Capture the cell that displays the provided text and extract its (x, y) central coordinate. 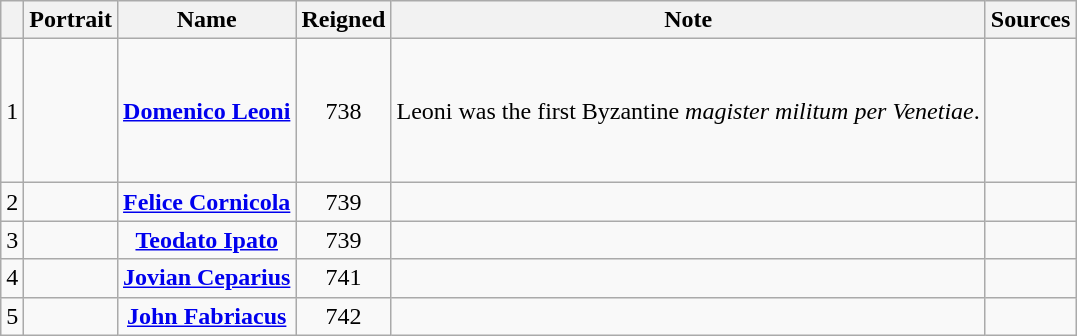
5 (12, 316)
John Fabriacus (206, 316)
Leoni was the first Byzantine magister militum per Venetiae. (688, 111)
Felice Cornicola (206, 202)
3 (12, 240)
742 (344, 316)
1 (12, 111)
Sources (1030, 20)
Note (688, 20)
4 (12, 278)
Domenico Leoni (206, 111)
Teodato Ipato (206, 240)
738 (344, 111)
Reigned (344, 20)
Name (206, 20)
Jovian Ceparius (206, 278)
2 (12, 202)
741 (344, 278)
Portrait (71, 20)
